Pinpoint the cell where the given text exists, returning its [X, Y] midpoint coordinate. 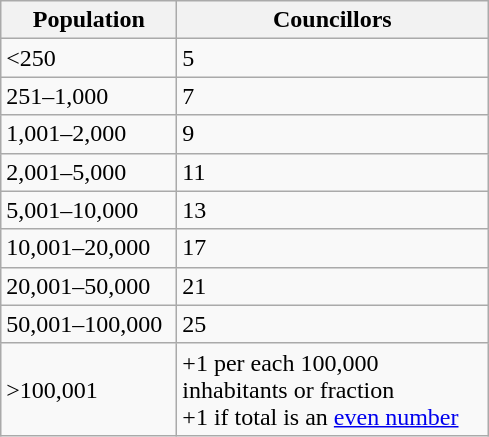
>100,001 [89, 389]
Population [89, 20]
11 [332, 172]
5,001–10,000 [89, 210]
17 [332, 248]
25 [332, 324]
Councillors [332, 20]
21 [332, 286]
<250 [89, 58]
9 [332, 134]
10,001–20,000 [89, 248]
7 [332, 96]
251–1,000 [89, 96]
5 [332, 58]
1,001–2,000 [89, 134]
50,001–100,000 [89, 324]
2,001–5,000 [89, 172]
13 [332, 210]
+1 per each 100,000 inhabitants or fraction+1 if total is an even number [332, 389]
20,001–50,000 [89, 286]
